Locate the cell with the specified text and output its (x, y) center coordinate. 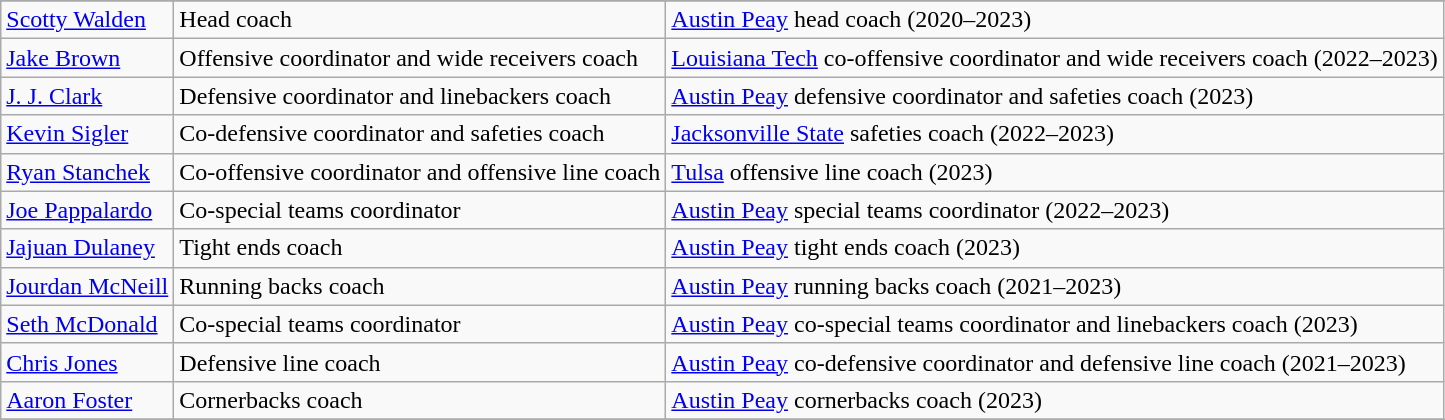
J. J. Clark (88, 96)
Austin Peay defensive coordinator and safeties coach (2023) (1055, 96)
Jajuan Dulaney (88, 248)
Seth McDonald (88, 324)
Jourdan McNeill (88, 286)
Defensive line coach (420, 362)
Co-defensive coordinator and safeties coach (420, 134)
Joe Pappalardo (88, 210)
Austin Peay special teams coordinator (2022–2023) (1055, 210)
Louisiana Tech co-offensive coordinator and wide receivers coach (2022–2023) (1055, 58)
Running backs coach (420, 286)
Tight ends coach (420, 248)
Scotty Walden (88, 20)
Defensive coordinator and linebackers coach (420, 96)
Jacksonville State safeties coach (2022–2023) (1055, 134)
Aaron Foster (88, 400)
Austin Peay running backs coach (2021–2023) (1055, 286)
Ryan Stanchek (88, 172)
Jake Brown (88, 58)
Offensive coordinator and wide receivers coach (420, 58)
Austin Peay co-defensive coordinator and defensive line coach (2021–2023) (1055, 362)
Head coach (420, 20)
Austin Peay head coach (2020–2023) (1055, 20)
Austin Peay cornerbacks coach (2023) (1055, 400)
Cornerbacks coach (420, 400)
Chris Jones (88, 362)
Austin Peay tight ends coach (2023) (1055, 248)
Austin Peay co-special teams coordinator and linebackers coach (2023) (1055, 324)
Tulsa offensive line coach (2023) (1055, 172)
Co-offensive coordinator and offensive line coach (420, 172)
Kevin Sigler (88, 134)
